For the text-containing cell, return its midpoint in [x, y] coordinate format. 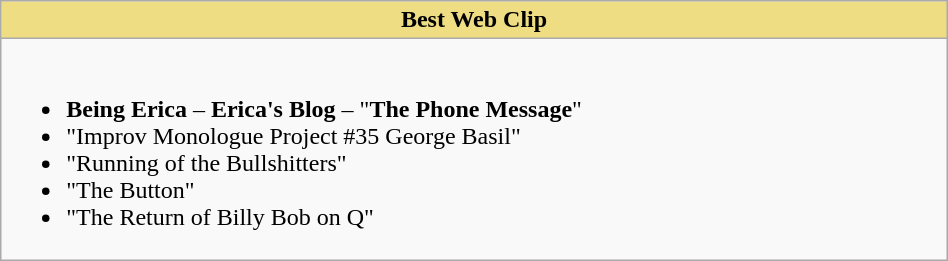
Best Web Clip [474, 20]
